Find where the given text appears and provide that cell's center as [x, y] coordinate. 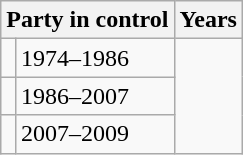
Party in control [88, 20]
2007–2009 [94, 134]
1974–1986 [94, 58]
Years [208, 20]
1986–2007 [94, 96]
